Capture the cell that displays the provided text and extract its (x, y) central coordinate. 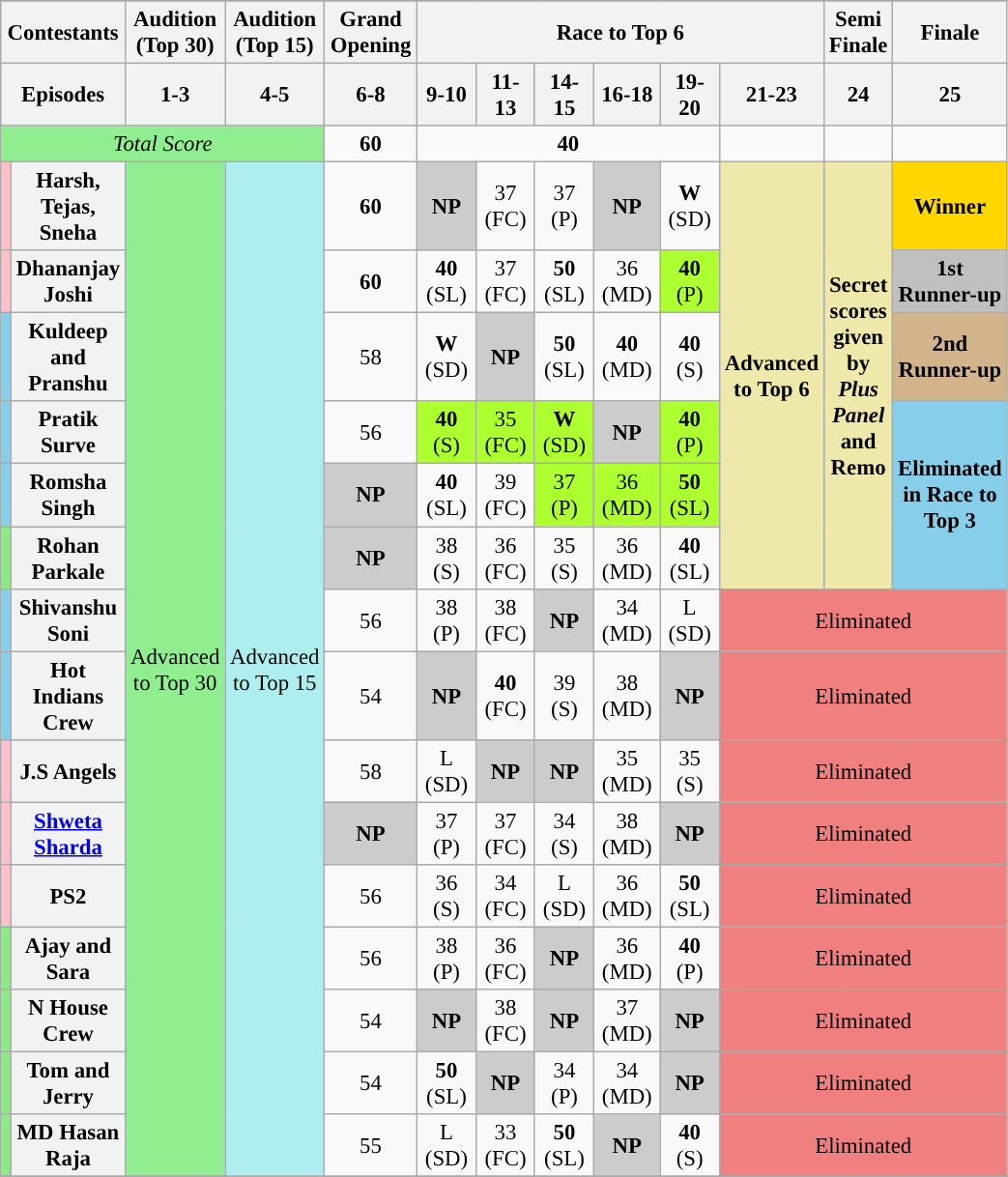
39 (S) (564, 696)
Advanced to Top 15 (274, 670)
Kuldeep and Pranshu (68, 358)
Race to Top 6 (620, 33)
24 (858, 95)
6-8 (371, 95)
Total Score (162, 144)
Contestants (64, 33)
Rohan Parkale (68, 559)
9-10 (446, 95)
4-5 (274, 95)
Grand Opening (371, 33)
Finale (950, 33)
25 (950, 95)
39 (FC) (505, 495)
PS2 (68, 897)
55 (371, 1146)
1-3 (176, 95)
34 (FC) (505, 897)
35 (FC) (505, 433)
34 (P) (564, 1082)
35 (MD) (627, 771)
40 (MD) (627, 358)
Eliminated in Race to Top 3 (950, 496)
Secret scores given by Plus Panel and Remo (858, 376)
2nd Runner-up (950, 358)
37 (MD) (627, 1020)
Shivanshu Soni (68, 620)
Advanced to Top 6 (771, 376)
36 (S) (446, 897)
Harsh, Tejas, Sneha (68, 207)
38 (S) (446, 559)
11-13 (505, 95)
19-20 (690, 95)
J.S Angels (68, 771)
Episodes (64, 95)
Advanced to Top 30 (176, 670)
Winner (950, 207)
33 (FC) (505, 1146)
Audition (Top 30) (176, 33)
1st Runner-up (950, 282)
Romsha Singh (68, 495)
21-23 (771, 95)
14-15 (564, 95)
Semi Finale (858, 33)
40 (568, 144)
Ajay and Sara (68, 959)
40 (FC) (505, 696)
Dhananjay Joshi (68, 282)
Audition (Top 15) (274, 33)
Pratik Surve (68, 433)
N House Crew (68, 1020)
Tom and Jerry (68, 1082)
Hot Indians Crew (68, 696)
Shweta Sharda (68, 833)
16-18 (627, 95)
34 (S) (564, 833)
MD Hasan Raja (68, 1146)
